Scan for the cell matching the given text and deliver its [x, y] coordinate at center. 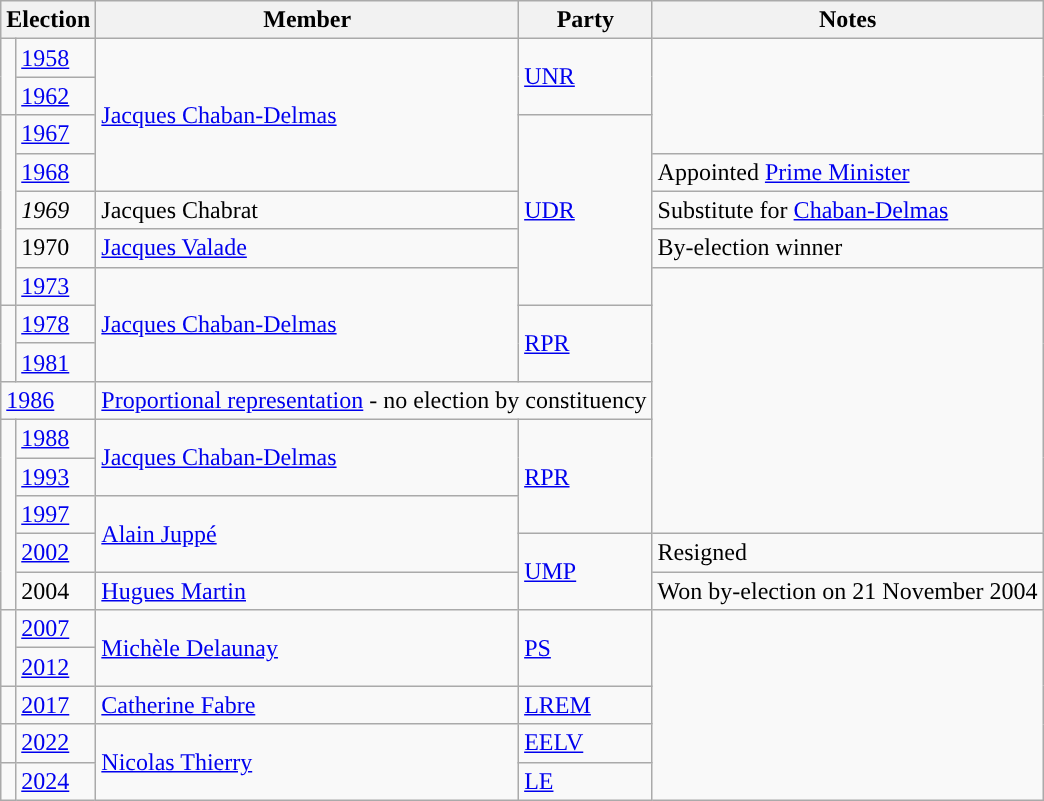
2012 [56, 667]
1997 [56, 515]
Appointed Prime Minister [848, 172]
UMP [586, 572]
Notes [848, 20]
1958 [56, 58]
2004 [56, 591]
EELV [586, 743]
PS [586, 648]
Michèle Delaunay [308, 648]
1968 [56, 172]
Substitute for Chaban-Delmas [848, 210]
2007 [56, 629]
Won by-election on 21 November 2004 [848, 591]
Hugues Martin [308, 591]
UDR [586, 210]
Member [308, 20]
UNR [586, 77]
1970 [56, 248]
1986 [48, 400]
By-election winner [848, 248]
Jacques Chabrat [308, 210]
Alain Juppé [308, 534]
2017 [56, 705]
1969 [56, 210]
Resigned [848, 553]
Nicolas Thierry [308, 762]
Catherine Fabre [308, 705]
Party [586, 20]
1967 [56, 134]
Proportional representation - no election by constituency [374, 400]
1993 [56, 477]
1988 [56, 438]
2024 [56, 781]
2002 [56, 553]
1981 [56, 362]
Election [48, 20]
1973 [56, 286]
1962 [56, 96]
Jacques Valade [308, 248]
LREM [586, 705]
1978 [56, 324]
LE [586, 781]
2022 [56, 743]
